Find where the given text appears and provide that cell's center as [x, y] coordinate. 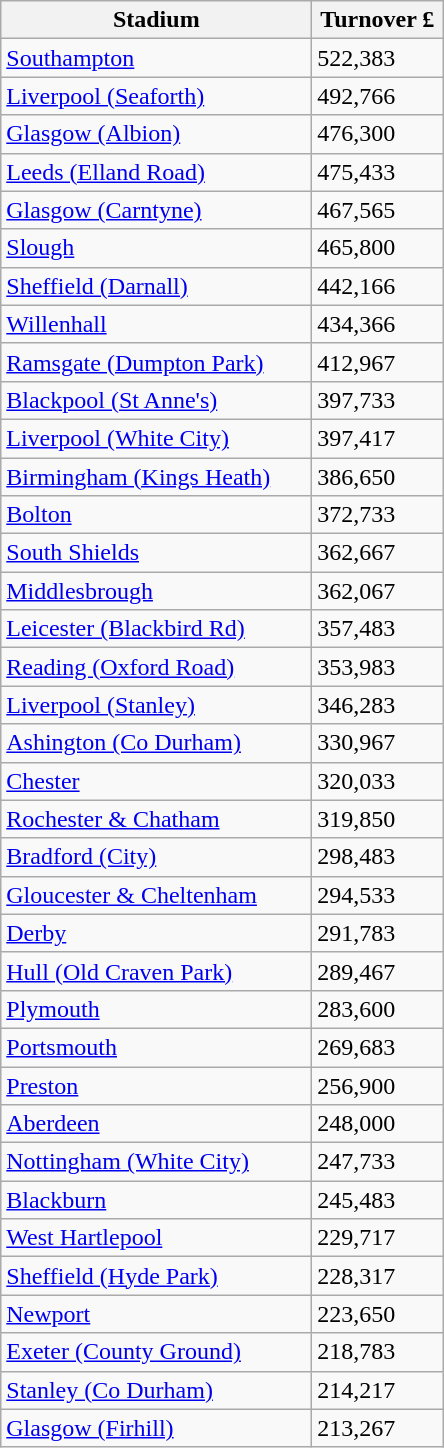
Southampton [156, 58]
269,683 [378, 1047]
Preston [156, 1085]
223,650 [378, 1314]
492,766 [378, 96]
442,166 [378, 286]
Bolton [156, 515]
Leeds (Elland Road) [156, 172]
Plymouth [156, 1009]
Bradford (City) [156, 857]
Reading (Oxford Road) [156, 667]
397,417 [378, 438]
Ramsgate (Dumpton Park) [156, 362]
256,900 [378, 1085]
247,733 [378, 1162]
Newport [156, 1314]
283,600 [378, 1009]
Rochester & Chatham [156, 819]
397,733 [378, 400]
248,000 [378, 1124]
Turnover £ [378, 20]
Stadium [156, 20]
Sheffield (Hyde Park) [156, 1276]
Liverpool (Seaforth) [156, 96]
229,717 [378, 1238]
Liverpool (Stanley) [156, 705]
291,783 [378, 933]
465,800 [378, 248]
522,383 [378, 58]
Hull (Old Craven Park) [156, 971]
Sheffield (Darnall) [156, 286]
Blackburn [156, 1200]
Glasgow (Carntyne) [156, 210]
Stanley (Co Durham) [156, 1390]
412,967 [378, 362]
Slough [156, 248]
475,433 [378, 172]
330,967 [378, 743]
353,983 [378, 667]
245,483 [378, 1200]
362,667 [378, 553]
372,733 [378, 515]
Willenhall [156, 324]
Glasgow (Firhill) [156, 1428]
386,650 [378, 477]
434,366 [378, 324]
West Hartlepool [156, 1238]
Birmingham (Kings Heath) [156, 477]
467,565 [378, 210]
476,300 [378, 134]
228,317 [378, 1276]
Nottingham (White City) [156, 1162]
346,283 [378, 705]
294,533 [378, 895]
Blackpool (St Anne's) [156, 400]
Aberdeen [156, 1124]
Chester [156, 781]
289,467 [378, 971]
Exeter (County Ground) [156, 1352]
298,483 [378, 857]
357,483 [378, 629]
Glasgow (Albion) [156, 134]
Portsmouth [156, 1047]
214,217 [378, 1390]
Middlesbrough [156, 591]
319,850 [378, 819]
Derby [156, 933]
362,067 [378, 591]
Ashington (Co Durham) [156, 743]
213,267 [378, 1428]
Gloucester & Cheltenham [156, 895]
218,783 [378, 1352]
Liverpool (White City) [156, 438]
Leicester (Blackbird Rd) [156, 629]
South Shields [156, 553]
320,033 [378, 781]
